Identify which cell holds the provided text, then report its [x, y] central coordinate. 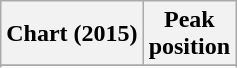
Chart (2015) [72, 34]
Peakposition [189, 34]
